Search for the cell housing the specified text and yield its [X, Y] center coordinate. 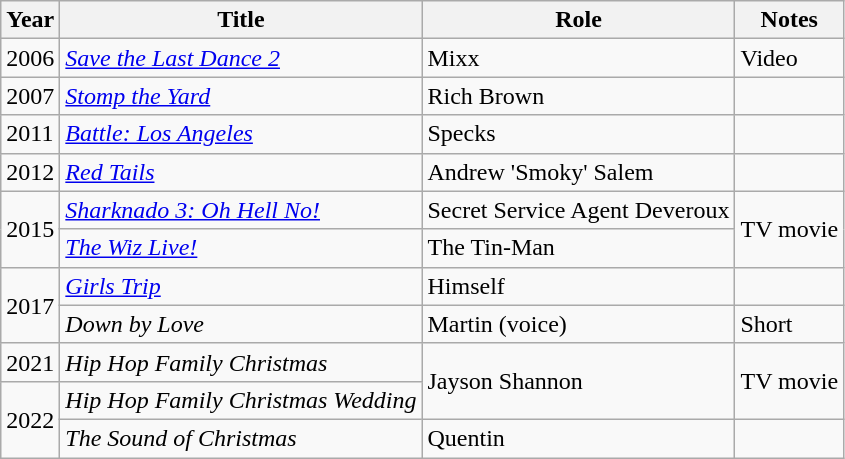
Andrew 'Smoky' Salem [578, 172]
Sharknado 3: Oh Hell No! [241, 210]
Short [790, 324]
Title [241, 20]
Hip Hop Family Christmas Wedding [241, 400]
Down by Love [241, 324]
Specks [578, 134]
Battle: Los Angeles [241, 134]
Hip Hop Family Christmas [241, 362]
2006 [30, 58]
Himself [578, 286]
Red Tails [241, 172]
Role [578, 20]
2022 [30, 419]
The Tin-Man [578, 248]
Video [790, 58]
2021 [30, 362]
Martin (voice) [578, 324]
2012 [30, 172]
Year [30, 20]
2015 [30, 229]
The Sound of Christmas [241, 438]
Mixx [578, 58]
2007 [30, 96]
Rich Brown [578, 96]
Jayson Shannon [578, 381]
Girls Trip [241, 286]
Save the Last Dance 2 [241, 58]
Notes [790, 20]
Stomp the Yard [241, 96]
2017 [30, 305]
The Wiz Live! [241, 248]
2011 [30, 134]
Quentin [578, 438]
Secret Service Agent Deveroux [578, 210]
